Extract the [x, y] coordinate from the center of the cell holding the provided text.  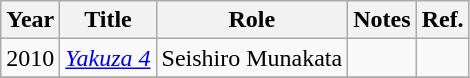
Ref. [442, 20]
2010 [30, 58]
Year [30, 20]
Seishiro Munakata [252, 58]
Yakuza 4 [108, 58]
Notes [382, 20]
Role [252, 20]
Title [108, 20]
